Determine the (x, y) coordinate at the center of the cell enclosing the given text.  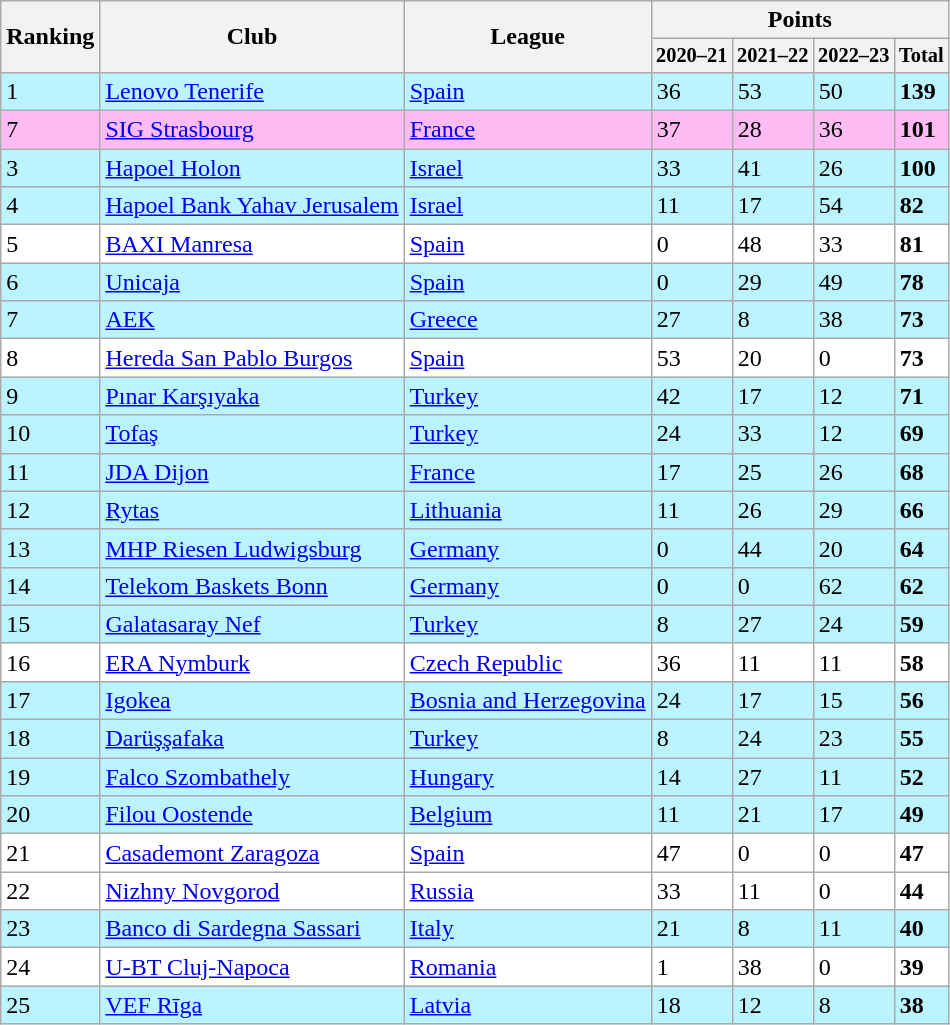
Igokea (252, 700)
Belgium (528, 815)
U-BT Cluj-Napoca (252, 967)
Russia (528, 891)
MHP Riesen Ludwigsburg (252, 548)
Darüşşafaka (252, 739)
Latvia (528, 1005)
28 (772, 130)
Lithuania (528, 510)
JDA Dijon (252, 472)
Casademont Zaragoza (252, 853)
Lenovo Tenerife (252, 91)
4 (50, 206)
9 (50, 396)
3 (50, 168)
41 (772, 168)
Tofaş (252, 434)
100 (921, 168)
Falco Szombathely (252, 777)
SIG Strasbourg (252, 130)
Total (921, 56)
2022–23 (854, 56)
Club (252, 37)
39 (921, 967)
42 (692, 396)
2021–22 (772, 56)
Telekom Baskets Bonn (252, 586)
Unicaja (252, 282)
Hapoel Holon (252, 168)
VEF Rīga (252, 1005)
Pınar Karşıyaka (252, 396)
Hungary (528, 777)
Hapoel Bank Yahav Jerusalem (252, 206)
56 (921, 700)
82 (921, 206)
Points (800, 20)
59 (921, 624)
League (528, 37)
58 (921, 662)
Hereda San Pablo Burgos (252, 358)
81 (921, 244)
16 (50, 662)
Galatasaray Nef (252, 624)
37 (692, 130)
2020–21 (692, 56)
54 (854, 206)
6 (50, 282)
19 (50, 777)
71 (921, 396)
Filou Oostende (252, 815)
50 (854, 91)
64 (921, 548)
Italy (528, 929)
10 (50, 434)
Greece (528, 320)
69 (921, 434)
40 (921, 929)
22 (50, 891)
BAXI Manresa (252, 244)
13 (50, 548)
139 (921, 91)
48 (772, 244)
55 (921, 739)
AEK (252, 320)
66 (921, 510)
101 (921, 130)
Ranking (50, 37)
52 (921, 777)
Bosnia and Herzegovina (528, 700)
Banco di Sardegna Sassari (252, 929)
ERA Nymburk (252, 662)
68 (921, 472)
Nizhny Novgorod (252, 891)
5 (50, 244)
78 (921, 282)
Czech Republic (528, 662)
Romania (528, 967)
Rytas (252, 510)
